Extract the [X, Y] coordinate from the center of the cell holding the provided text.  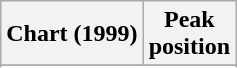
Chart (1999) [72, 34]
Peakposition [189, 34]
